Detect which cell encompasses the target text, then output its [x, y] center coordinate. 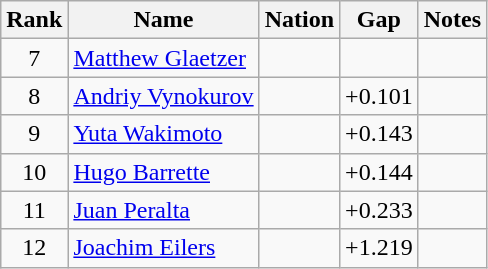
+0.233 [380, 210]
Rank [34, 20]
+0.144 [380, 172]
Hugo Barrette [164, 172]
Juan Peralta [164, 210]
Gap [380, 20]
11 [34, 210]
+1.219 [380, 248]
12 [34, 248]
10 [34, 172]
Matthew Glaetzer [164, 58]
+0.101 [380, 96]
Yuta Wakimoto [164, 134]
8 [34, 96]
7 [34, 58]
Joachim Eilers [164, 248]
9 [34, 134]
Notes [452, 20]
Nation [299, 20]
+0.143 [380, 134]
Name [164, 20]
Andriy Vynokurov [164, 96]
